Return (X, Y) of the center of cell containing provided text 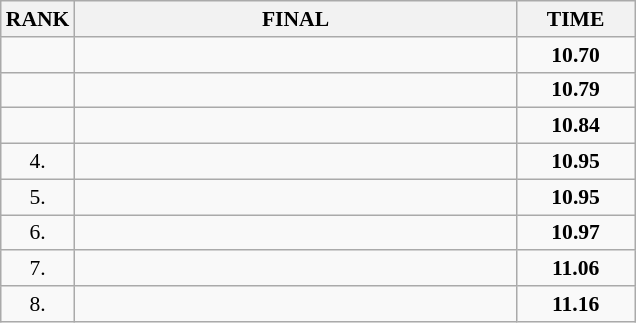
10.84 (576, 126)
11.06 (576, 269)
10.70 (576, 55)
6. (38, 233)
11.16 (576, 304)
8. (38, 304)
FINAL (295, 19)
TIME (576, 19)
4. (38, 162)
5. (38, 197)
10.97 (576, 233)
RANK (38, 19)
7. (38, 269)
10.79 (576, 90)
